Locate the cell with the specified text and output its [x, y] center coordinate. 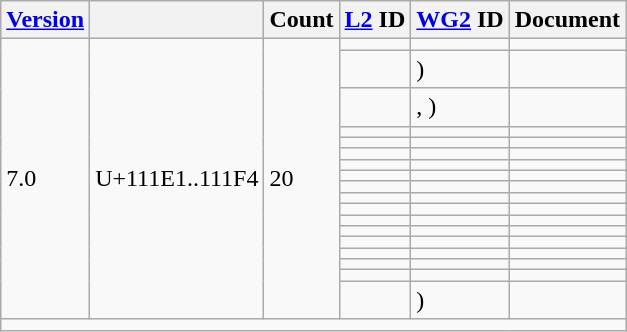
WG2 ID [460, 20]
20 [302, 179]
U+111E1..111F4 [177, 179]
7.0 [46, 179]
Version [46, 20]
Count [302, 20]
L2 ID [375, 20]
Document [567, 20]
, ) [460, 107]
